Return the [X, Y] coordinate for the center point of the cell that contains the specified text.  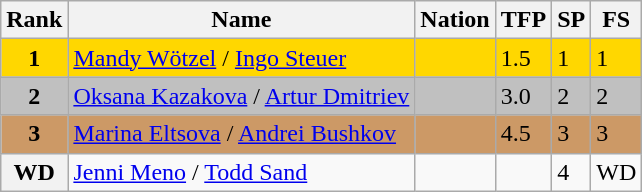
TFP [523, 20]
Name [242, 20]
Jenni Meno / Todd Sand [242, 172]
Rank [34, 20]
4 [572, 172]
Marina Eltsova / Andrei Bushkov [242, 134]
FS [616, 20]
3.0 [523, 96]
SP [572, 20]
1.5 [523, 58]
4.5 [523, 134]
Nation [455, 20]
Mandy Wötzel / Ingo Steuer [242, 58]
Oksana Kazakova / Artur Dmitriev [242, 96]
